Extract the [X, Y] coordinate from the center of the cell holding the provided text.  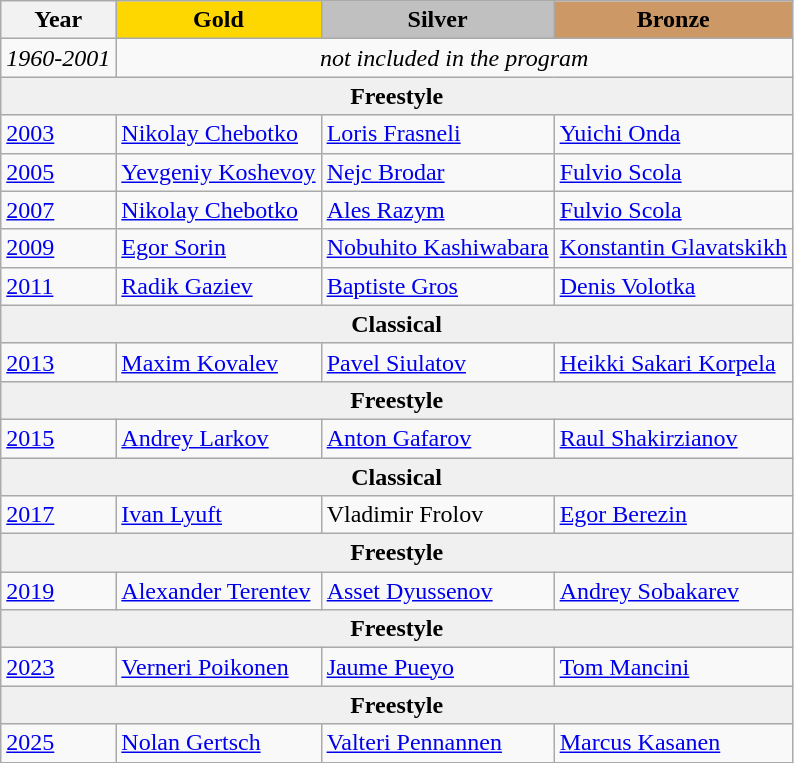
Egor Sorin [218, 248]
Gold [218, 20]
Marcus Kasanen [673, 743]
Yuichi Onda [673, 134]
2017 [58, 515]
2005 [58, 172]
Vladimir Frolov [438, 515]
Ales Razym [438, 210]
2023 [58, 667]
Radik Gaziev [218, 286]
Nejc Brodar [438, 172]
Raul Shakirzianov [673, 438]
2007 [58, 210]
Anton Gafarov [438, 438]
Silver [438, 20]
Maxim Kovalev [218, 362]
Konstantin Glavatskikh [673, 248]
2011 [58, 286]
2019 [58, 591]
Ivan Lyuft [218, 515]
2003 [58, 134]
Valteri Pennannen [438, 743]
Andrey Sobakarev [673, 591]
Nobuhito Kashiwabara [438, 248]
not included in the program [454, 58]
Tom Mancini [673, 667]
Nolan Gertsch [218, 743]
Asset Dyussenov [438, 591]
1960-2001 [58, 58]
Verneri Poikonen [218, 667]
2015 [58, 438]
Yevgeniy Koshevoy [218, 172]
Denis Volotka [673, 286]
Andrey Larkov [218, 438]
Pavel Siulatov [438, 362]
Year [58, 20]
Loris Frasneli [438, 134]
2025 [58, 743]
Alexander Terentev [218, 591]
Bronze [673, 20]
Egor Berezin [673, 515]
Jaume Pueyo [438, 667]
Heikki Sakari Korpela [673, 362]
Baptiste Gros [438, 286]
2009 [58, 248]
2013 [58, 362]
